Provide the [X, Y] coordinate of the cell's center where the given text is located.  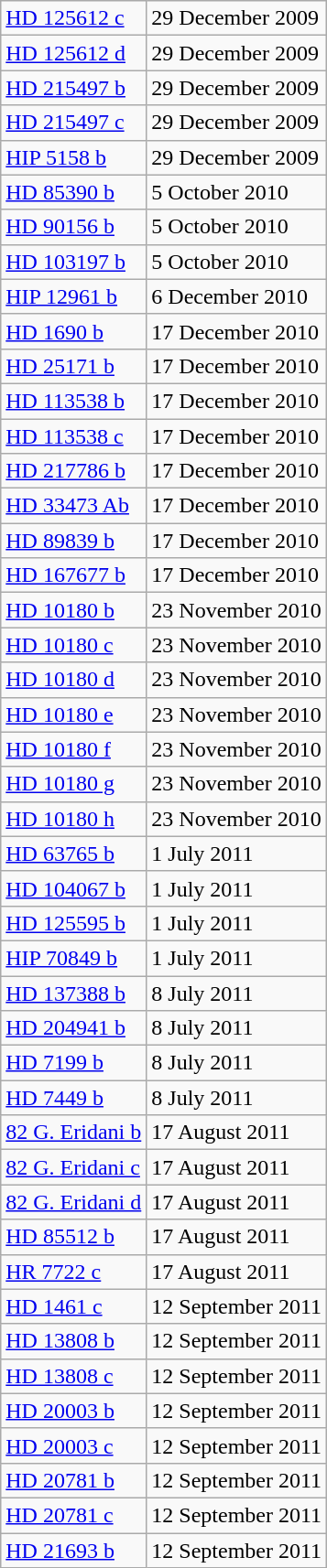
HD 85512 b [73, 1237]
HD 10180 f [73, 749]
HD 10180 g [73, 784]
HD 1461 c [73, 1306]
HIP 12961 b [73, 296]
HD 10180 h [73, 819]
HD 25171 b [73, 366]
HD 217786 b [73, 471]
HD 137388 b [73, 993]
HIP 5158 b [73, 157]
HD 104067 b [73, 888]
HD 33473 Ab [73, 506]
HD 20781 c [73, 1515]
HD 7449 b [73, 1098]
82 G. Eridani c [73, 1167]
HR 7722 c [73, 1272]
6 December 2010 [236, 296]
HD 125612 c [73, 18]
82 G. Eridani d [73, 1202]
HD 125612 d [73, 53]
HD 10180 c [73, 645]
HD 20781 b [73, 1480]
HD 113538 c [73, 436]
HD 215497 c [73, 123]
HD 1690 b [73, 331]
HD 20003 b [73, 1411]
HD 125595 b [73, 923]
HD 10180 b [73, 610]
HD 103197 b [73, 262]
HD 63765 b [73, 854]
HD 7199 b [73, 1063]
HD 21693 b [73, 1551]
82 G. Eridani b [73, 1133]
HD 89839 b [73, 541]
HD 13808 b [73, 1341]
HD 215497 b [73, 88]
HD 13808 c [73, 1376]
HD 10180 d [73, 680]
HIP 70849 b [73, 958]
HD 167677 b [73, 575]
HD 113538 b [73, 401]
HD 10180 e [73, 714]
HD 85390 b [73, 192]
HD 20003 c [73, 1445]
HD 90156 b [73, 227]
HD 204941 b [73, 1028]
